Provide the (x, y) coordinate of the cell's center where the given text is located.  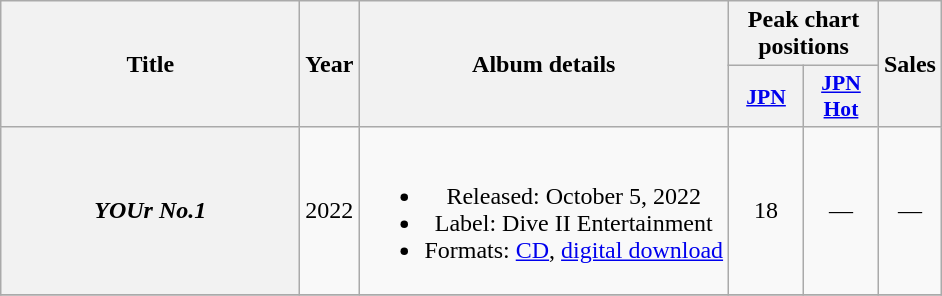
Title (150, 64)
Year (330, 64)
Released: October 5, 2022Label: Dive II EntertainmentFormats: CD, digital download (544, 210)
YOUr No.1 (150, 210)
2022 (330, 210)
JPN (766, 96)
JPNHot (842, 96)
Peak chart positions (804, 34)
Sales (910, 64)
18 (766, 210)
Album details (544, 64)
